Find where the given text appears and provide that cell's center as [X, Y] coordinate. 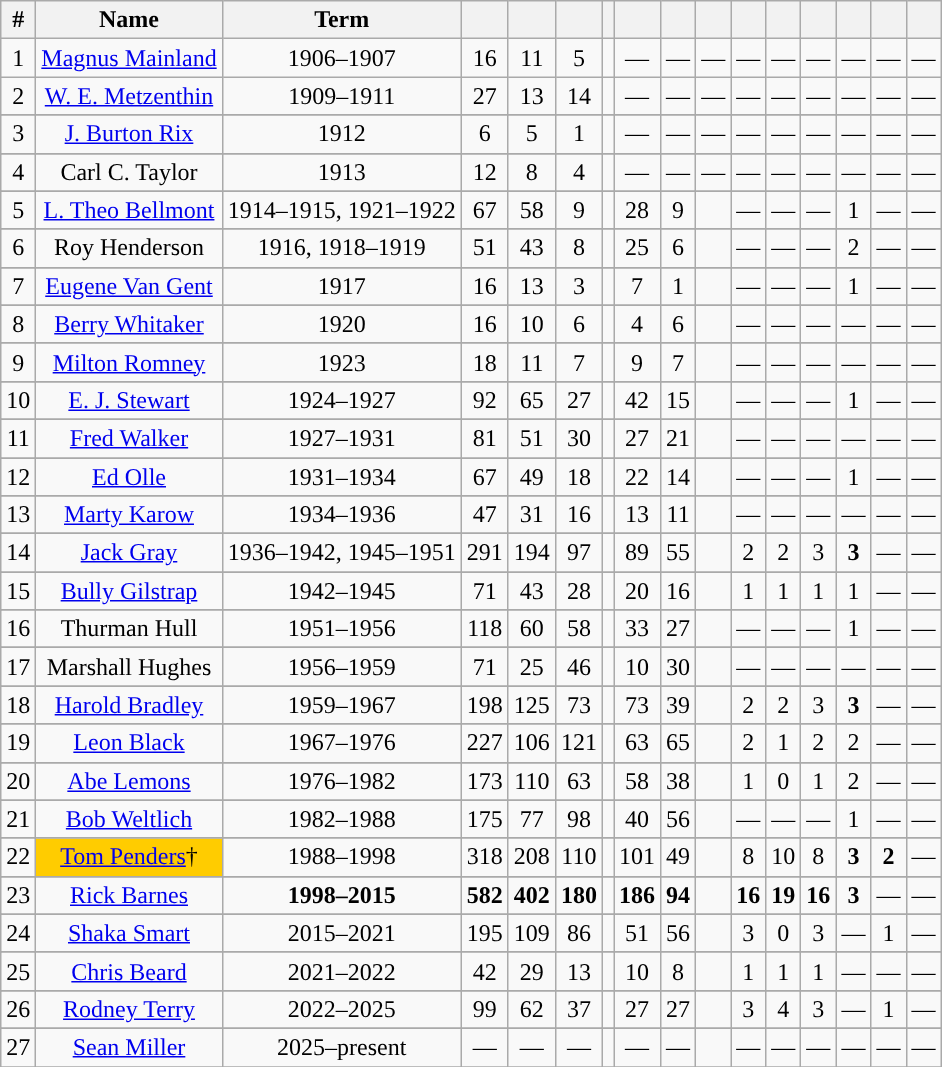
2021–2022 [342, 971]
Harold Bradley [129, 705]
1934–1936 [342, 515]
208 [532, 857]
89 [638, 553]
291 [484, 553]
1913 [342, 172]
77 [532, 819]
Term [342, 20]
1909–1911 [342, 96]
62 [532, 1009]
318 [484, 857]
Ed Olle [129, 477]
194 [532, 553]
L. Theo Bellmont [129, 210]
Leon Black [129, 743]
40 [638, 819]
1967–1976 [342, 743]
1920 [342, 324]
Magnus Mainland [129, 58]
Rick Barnes [129, 895]
46 [578, 667]
26 [18, 1009]
Berry Whitaker [129, 324]
29 [532, 971]
1916, 1918–1919 [342, 248]
Jack Gray [129, 553]
1931–1934 [342, 477]
37 [578, 1009]
2025–present [342, 1047]
Rodney Terry [129, 1009]
1998–2015 [342, 895]
101 [638, 857]
173 [484, 781]
99 [484, 1009]
Marshall Hughes [129, 667]
1988–1998 [342, 857]
Chris Beard [129, 971]
97 [578, 553]
23 [18, 895]
Shaka Smart [129, 933]
2015–2021 [342, 933]
Thurman Hull [129, 629]
1906–1907 [342, 58]
55 [678, 553]
1982–1988 [342, 819]
Sean Miller [129, 1047]
17 [18, 667]
1956–1959 [342, 667]
1924–1927 [342, 400]
1976–1982 [342, 781]
Carl C. Taylor [129, 172]
1959–1967 [342, 705]
# [18, 20]
94 [678, 895]
186 [638, 895]
1942–1945 [342, 591]
Bully Gilstrap [129, 591]
Eugene Van Gent [129, 286]
198 [484, 705]
1914–1915, 1921–1922 [342, 210]
227 [484, 743]
92 [484, 400]
Milton Romney [129, 362]
Marty Karow [129, 515]
38 [678, 781]
125 [532, 705]
582 [484, 895]
24 [18, 933]
121 [578, 743]
31 [532, 515]
195 [484, 933]
Name [129, 20]
39 [678, 705]
Bob Weltlich [129, 819]
Abe Lemons [129, 781]
1923 [342, 362]
47 [484, 515]
W. E. Metzenthin [129, 96]
Fred Walker [129, 438]
Tom Penders† [129, 857]
1917 [342, 286]
60 [532, 629]
109 [532, 933]
J. Burton Rix [129, 134]
1927–1931 [342, 438]
180 [578, 895]
175 [484, 819]
81 [484, 438]
1951–1956 [342, 629]
86 [578, 933]
98 [578, 819]
E. J. Stewart [129, 400]
106 [532, 743]
1912 [342, 134]
Roy Henderson [129, 248]
118 [484, 629]
2022–2025 [342, 1009]
33 [638, 629]
1936–1942, 1945–1951 [342, 553]
402 [532, 895]
